Output the (x, y) coordinate of the center of the cell containing the given text.  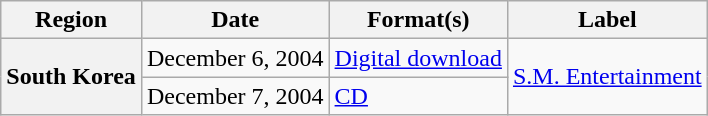
Region (72, 20)
December 7, 2004 (235, 96)
S.M. Entertainment (607, 77)
Digital download (418, 58)
Format(s) (418, 20)
Label (607, 20)
CD (418, 96)
December 6, 2004 (235, 58)
Date (235, 20)
South Korea (72, 77)
